Return [X, Y] of the center of cell containing provided text 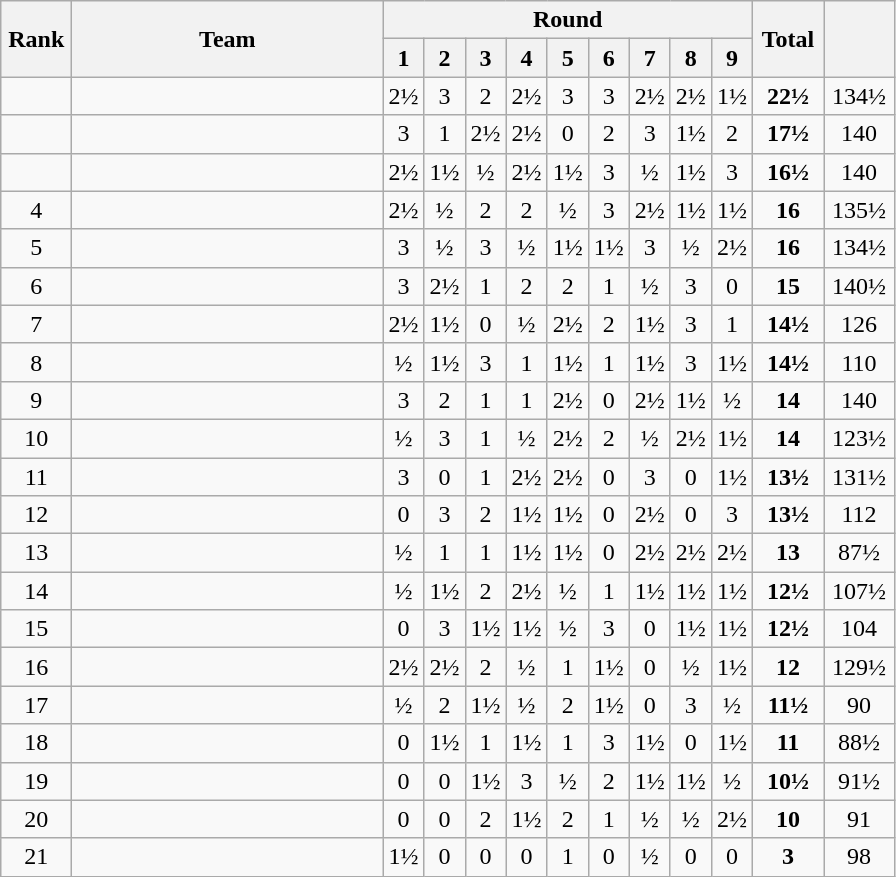
17 [36, 705]
10½ [788, 781]
135½ [860, 210]
87½ [860, 553]
20 [36, 819]
21 [36, 857]
11½ [788, 705]
107½ [860, 591]
Round [568, 20]
Total [788, 39]
90 [860, 705]
91½ [860, 781]
22½ [788, 96]
19 [36, 781]
17½ [788, 134]
126 [860, 324]
140½ [860, 286]
91 [860, 819]
98 [860, 857]
131½ [860, 477]
18 [36, 743]
104 [860, 629]
Team [228, 39]
129½ [860, 667]
Rank [36, 39]
112 [860, 515]
123½ [860, 438]
88½ [860, 743]
16½ [788, 172]
110 [860, 362]
